Search for the cell housing the specified text and yield its (x, y) center coordinate. 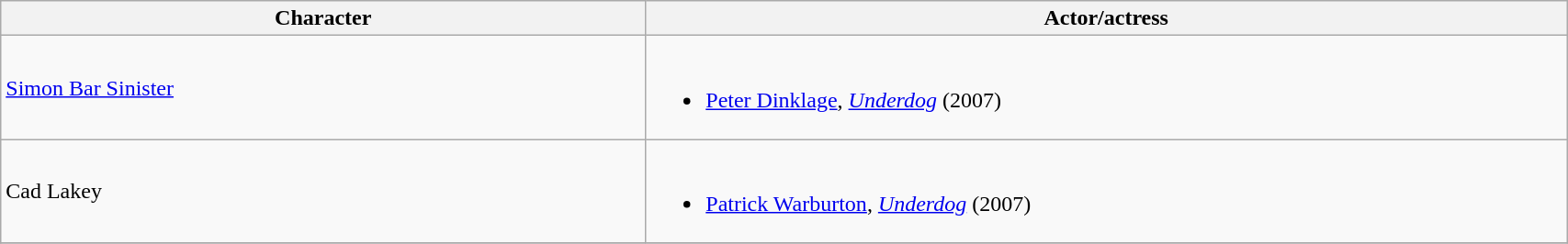
Character (323, 18)
Actor/actress (1106, 18)
Simon Bar Sinister (323, 88)
Peter Dinklage, Underdog (2007) (1106, 88)
Cad Lakey (323, 191)
Patrick Warburton, Underdog (2007) (1106, 191)
